Determine the [x, y] coordinate at the center of the cell enclosing the given text.  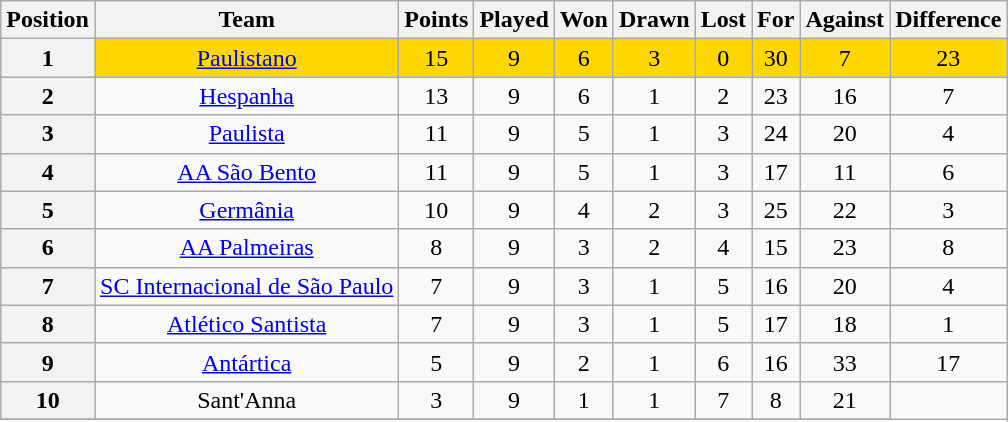
22 [845, 210]
Position [48, 20]
Sant'Anna [246, 400]
Hespanha [246, 96]
Points [436, 20]
Atlético Santista [246, 324]
21 [845, 400]
Paulistano [246, 58]
24 [776, 134]
Germânia [246, 210]
0 [723, 58]
Played [514, 20]
33 [845, 362]
18 [845, 324]
For [776, 20]
30 [776, 58]
Paulista [246, 134]
Difference [948, 20]
Lost [723, 20]
Won [584, 20]
Against [845, 20]
AA São Bento [246, 172]
Antártica [246, 362]
AA Palmeiras [246, 248]
SC Internacional de São Paulo [246, 286]
25 [776, 210]
Team [246, 20]
13 [436, 96]
Drawn [654, 20]
